Scan for the cell matching the given text and deliver its [x, y] coordinate at center. 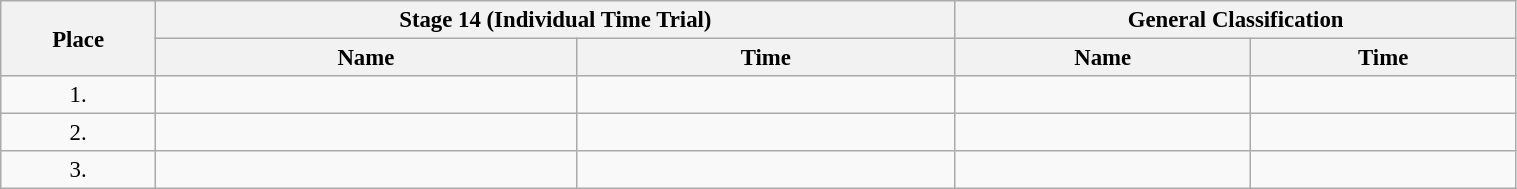
2. [78, 133]
Stage 14 (Individual Time Trial) [555, 20]
Place [78, 38]
General Classification [1236, 20]
3. [78, 170]
1. [78, 95]
